Capture the cell that displays the provided text and extract its [X, Y] central coordinate. 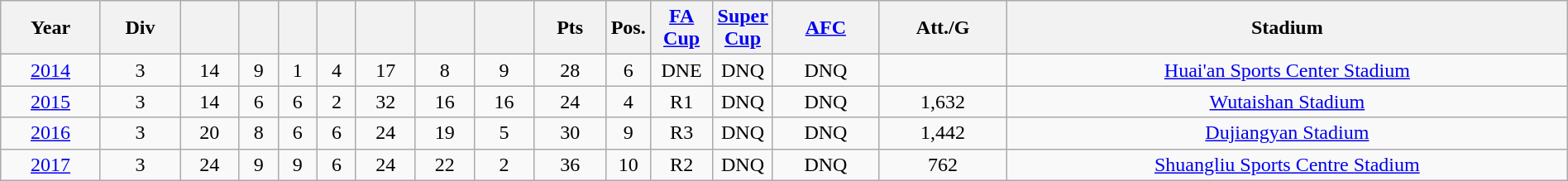
20 [210, 133]
Wutaishan Stadium [1287, 102]
R2 [681, 164]
22 [445, 164]
DNE [681, 70]
17 [385, 70]
Dujiangyan Stadium [1287, 133]
2014 [51, 70]
5 [504, 133]
2015 [51, 102]
32 [385, 102]
AFC [825, 28]
Pts [570, 28]
2016 [51, 133]
28 [570, 70]
Div [140, 28]
36 [570, 164]
Huai'an Sports Center Stadium [1287, 70]
Att./G [943, 28]
1,632 [943, 102]
1,442 [943, 133]
R1 [681, 102]
Stadium [1287, 28]
FA Cup [681, 28]
10 [629, 164]
Year [51, 28]
19 [445, 133]
Shuangliu Sports Centre Stadium [1287, 164]
Super Cup [743, 28]
2017 [51, 164]
R3 [681, 133]
1 [298, 70]
30 [570, 133]
762 [943, 164]
Pos. [629, 28]
